For the text-containing cell, return its midpoint in [x, y] coordinate format. 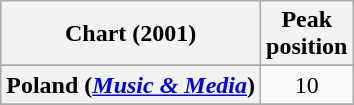
10 [307, 85]
Peakposition [307, 34]
Poland (Music & Media) [131, 85]
Chart (2001) [131, 34]
